Capture the cell that displays the provided text and extract its [X, Y] central coordinate. 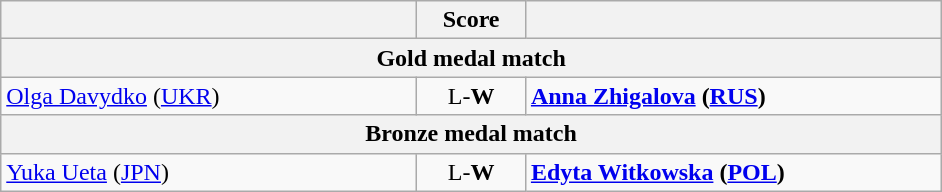
Olga Davydko (UKR) [209, 96]
Yuka Ueta (JPN) [209, 172]
Anna Zhigalova (RUS) [733, 96]
Edyta Witkowska (POL) [733, 172]
Bronze medal match [472, 134]
Score [472, 20]
Gold medal match [472, 58]
